Capture the cell that displays the provided text and extract its (X, Y) central coordinate. 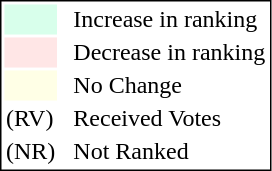
(RV) (30, 119)
Received Votes (170, 119)
(NR) (30, 151)
Decrease in ranking (170, 53)
No Change (170, 85)
Increase in ranking (170, 19)
Not Ranked (170, 151)
